Search for the cell housing the specified text and yield its [X, Y] center coordinate. 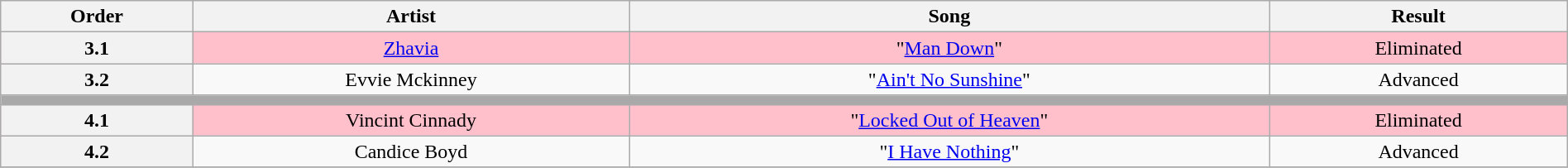
Result [1418, 17]
3.1 [97, 48]
Song [949, 17]
Evvie Mckinney [411, 79]
"Ain't No Sunshine" [949, 79]
Candice Boyd [411, 151]
3.2 [97, 79]
Artist [411, 17]
4.1 [97, 120]
"Man Down" [949, 48]
Zhavia [411, 48]
4.2 [97, 151]
Order [97, 17]
Vincint Cinnady [411, 120]
"I Have Nothing" [949, 151]
"Locked Out of Heaven" [949, 120]
